For the text-containing cell, return its midpoint in (X, Y) coordinate format. 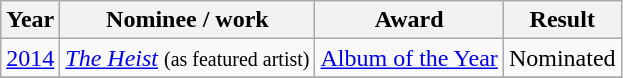
Nominee / work (188, 20)
Year (30, 20)
Award (409, 20)
Result (562, 20)
Nominated (562, 58)
The Heist (as featured artist) (188, 58)
2014 (30, 58)
Album of the Year (409, 58)
